Detect which cell encompasses the target text, then output its (X, Y) center coordinate. 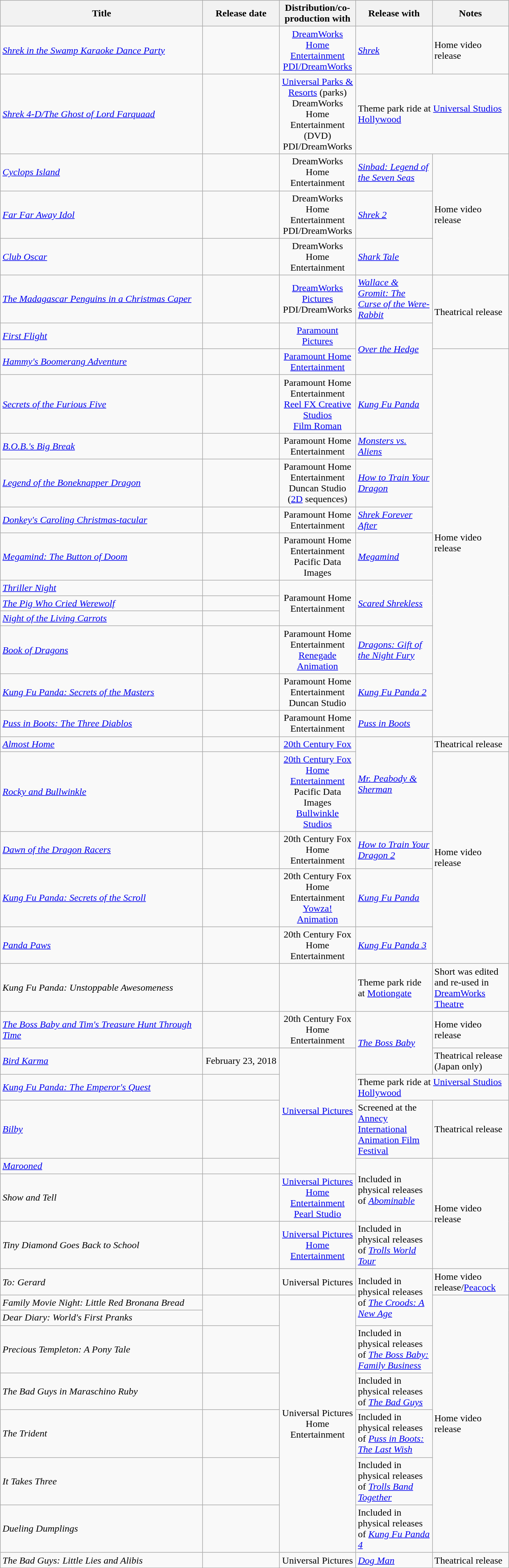
Scared Shrekless (394, 603)
Cyclops Island (102, 172)
Rocky and Bullwinkle (102, 792)
Puss in Boots (394, 724)
To: Gerard (102, 1282)
Paramount Home EntertainmentRenegade Animation (318, 650)
Dawn of the Dragon Racers (102, 850)
Dear Diary: World's First Pranks (102, 1318)
Shrek (394, 50)
The Boss Baby (394, 1043)
The Pig Who Cried Werewolf (102, 603)
Shrek 2 (394, 214)
Paramount Home EntertainmentReel FX Creative StudiosFilm Roman (318, 404)
Shark Tale (394, 257)
Show and Tell (102, 1198)
Paramount Pictures (318, 336)
Paramount Home EntertainmentDuncan Studio (2D sequences) (318, 483)
Universal Parks & Resorts (parks)DreamWorks Home Entertainment (DVD)PDI/DreamWorks (318, 114)
Theatrical release (Japan only) (471, 1061)
Shrek 4-D/The Ghost of Lord Farquaad (102, 114)
Kung Fu Panda 3 (394, 945)
DreamWorks PicturesPDI/DreamWorks (318, 299)
How to Train Your Dragon (394, 483)
The Boss Baby and Tim's Treasure Hunt Through Time (102, 1029)
Monsters vs. Aliens (394, 446)
Legend of the Boneknapper Dragon (102, 483)
Universal Pictures Home EntertainmentPearl Studio (318, 1198)
Included in physical releases of Kung Fu Panda 4 (394, 1529)
B.O.B.'s Big Break (102, 446)
20th Century Fox Home EntertainmentPacific Data ImagesBullwinkle Studios (318, 792)
Release date (241, 14)
Megamind: The Button of Doom (102, 557)
Dragons: Gift of the Night Fury (394, 650)
20th Century Fox (318, 744)
Thriller Night (102, 588)
Precious Templeton: A Pony Tale (102, 1349)
The Trident (102, 1434)
The Bad Guys in Maraschino Ruby (102, 1391)
Mr. Peabody & Sherman (394, 784)
Book of Dragons (102, 650)
First Flight (102, 336)
Megamind (394, 557)
Release with (394, 14)
Included in physical releases of Puss in Boots: The Last Wish (394, 1434)
Night of the Living Carrots (102, 618)
Title (102, 14)
Club Oscar (102, 257)
Hammy's Boomerang Adventure (102, 361)
Wallace & Gromit: The Curse of the Were-Rabbit (394, 299)
Bird Karma (102, 1061)
Shrek Forever After (394, 520)
Theme park ride at Motiongate (394, 987)
Kung Fu Panda: Secrets of the Masters (102, 692)
Notes (471, 14)
Paramount Home EntertainmentPacific Data Images (318, 557)
Included in physical releases of The Boss Baby: Family Business (394, 1349)
How to Train Your Dragon 2 (394, 850)
Kung Fu Panda 2 (394, 692)
Puss in Boots: The Three Diablos (102, 724)
Included in physical releases of The Bad Guys (394, 1391)
February 23, 2018 (241, 1061)
The Madagascar Penguins in a Christmas Caper (102, 299)
Included in physical releases of Trolls World Tour (394, 1245)
Dog Man (394, 1560)
Kung Fu Panda: Unstoppable Awesomeness (102, 987)
Included in physical releases of The Croods: A New Age (394, 1297)
Over the Hedge (394, 349)
Sinbad: Legend of the Seven Seas (394, 172)
Secrets of the Furious Five (102, 404)
Almost Home (102, 744)
Panda Paws (102, 945)
The Bad Guys: Little Lies and Alibis (102, 1560)
Family Movie Night: Little Red Bronana Bread (102, 1303)
Donkey's Caroling Christmas-tacular (102, 520)
Screened at the Annecy International Animation Film Festival (394, 1129)
Bilby (102, 1129)
Short was edited and re-used in DreamWorks Theatre (471, 987)
Included in physical releases of Trolls Band Together (394, 1481)
Marooned (102, 1166)
Included in physical releases of Abominable (394, 1190)
Home video release/Peacock (471, 1282)
Kung Fu Panda: The Emperor's Quest (102, 1087)
20th Century Fox Home EntertainmentYowza! Animation (318, 898)
Kung Fu Panda: Secrets of the Scroll (102, 898)
It Takes Three (102, 1481)
Paramount Home EntertainmentDuncan Studio (318, 692)
Shrek in the Swamp Karaoke Dance Party (102, 50)
Distribution/co-production with (318, 14)
Far Far Away Idol (102, 214)
Tiny Diamond Goes Back to School (102, 1245)
Dueling Dumplings (102, 1529)
